Output the [x, y] coordinate of the center of the cell containing the given text.  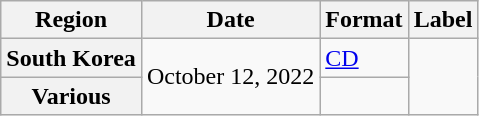
Region [72, 20]
October 12, 2022 [230, 77]
Format [364, 20]
Label [443, 20]
Date [230, 20]
CD [364, 58]
Various [72, 96]
South Korea [72, 58]
